From the cell containing the given text, extract its center point as (x, y) coordinate. 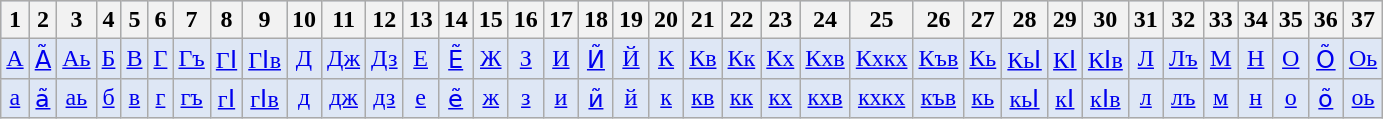
Е̃ (456, 59)
24 (825, 20)
д (304, 98)
гӀв (265, 98)
19 (630, 20)
8 (226, 20)
КьӀ (1025, 59)
35 (1290, 20)
14 (456, 20)
к (666, 98)
2 (43, 20)
Е (420, 59)
34 (1256, 20)
а̃ (43, 98)
М (1220, 59)
Дж (344, 59)
кӀ (1064, 98)
Оь (1362, 59)
Лъ (1183, 59)
кь (983, 98)
дз (385, 98)
в (134, 98)
Г (160, 59)
е̃ (456, 98)
кӀв (1105, 98)
Кь (983, 59)
кв (703, 98)
Кхкх (882, 59)
кх (780, 98)
ж (490, 98)
Кх (780, 59)
17 (560, 20)
а (15, 98)
22 (742, 20)
оь (1362, 98)
9 (265, 20)
И (560, 59)
гъ (192, 98)
о̃ (1326, 98)
къв (938, 98)
м (1220, 98)
13 (420, 20)
К (666, 59)
З (526, 59)
21 (703, 20)
27 (983, 20)
кхв (825, 98)
Кв (703, 59)
18 (596, 20)
КӀв (1105, 59)
Аь (76, 59)
КӀ (1064, 59)
О (1290, 59)
1 (15, 20)
6 (160, 20)
В (134, 59)
4 (108, 20)
ГӀ (226, 59)
Къв (938, 59)
Ж (490, 59)
25 (882, 20)
аь (76, 98)
й (630, 98)
16 (526, 20)
и̃ (596, 98)
37 (1362, 20)
28 (1025, 20)
А̃ (43, 59)
и (560, 98)
е (420, 98)
Дз (385, 59)
20 (666, 20)
лъ (1183, 98)
7 (192, 20)
кхкх (882, 98)
Л (1146, 59)
О̃ (1326, 59)
Кхв (825, 59)
кьӀ (1025, 98)
з (526, 98)
12 (385, 20)
30 (1105, 20)
29 (1064, 20)
кк (742, 98)
10 (304, 20)
11 (344, 20)
23 (780, 20)
15 (490, 20)
гӀ (226, 98)
л (1146, 98)
дж (344, 98)
о (1290, 98)
А (15, 59)
Й (630, 59)
И̃ (596, 59)
5 (134, 20)
Н (1256, 59)
31 (1146, 20)
ГӀв (265, 59)
Б (108, 59)
32 (1183, 20)
36 (1326, 20)
Гъ (192, 59)
Кк (742, 59)
3 (76, 20)
26 (938, 20)
Д (304, 59)
б (108, 98)
н (1256, 98)
33 (1220, 20)
г (160, 98)
